Extract the [x, y] coordinate from the center of the cell holding the provided text.  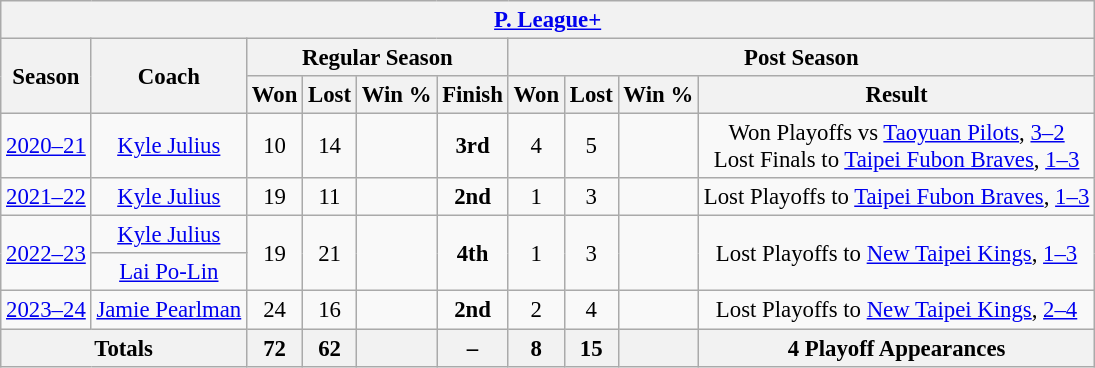
Coach [168, 76]
– [472, 348]
2022–23 [46, 254]
2 [536, 310]
72 [275, 348]
2020–21 [46, 146]
15 [591, 348]
P. League+ [548, 20]
Post Season [801, 58]
Lost Playoffs to New Taipei Kings, 1–3 [897, 254]
Won Playoffs vs Taoyuan Pilots, 3–2Lost Finals to Taipei Fubon Braves, 1–3 [897, 146]
5 [591, 146]
Lai Po-Lin [168, 273]
11 [330, 197]
62 [330, 348]
2023–24 [46, 310]
Finish [472, 95]
Jamie Pearlman [168, 310]
Totals [124, 348]
3rd [472, 146]
24 [275, 310]
16 [330, 310]
4 Playoff Appearances [897, 348]
8 [536, 348]
4th [472, 254]
Regular Season [378, 58]
2021–22 [46, 197]
14 [330, 146]
Lost Playoffs to Taipei Fubon Braves, 1–3 [897, 197]
Result [897, 95]
Season [46, 76]
Lost Playoffs to New Taipei Kings, 2–4 [897, 310]
21 [330, 254]
10 [275, 146]
